Capture the cell that displays the provided text and extract its (x, y) central coordinate. 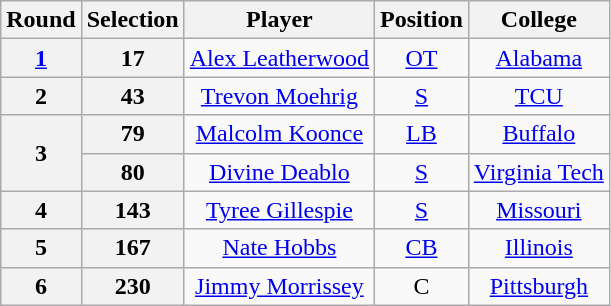
Selection (132, 20)
2 (41, 96)
Buffalo (538, 134)
TCU (538, 96)
1 (41, 58)
79 (132, 134)
LB (422, 134)
17 (132, 58)
Illinois (538, 248)
Malcolm Koonce (279, 134)
Virginia Tech (538, 172)
Position (422, 20)
Trevon Moehrig (279, 96)
Alabama (538, 58)
C (422, 286)
Jimmy Morrissey (279, 286)
Round (41, 20)
80 (132, 172)
Pittsburgh (538, 286)
3 (41, 153)
Player (279, 20)
6 (41, 286)
College (538, 20)
Tyree Gillespie (279, 210)
5 (41, 248)
43 (132, 96)
143 (132, 210)
Nate Hobbs (279, 248)
CB (422, 248)
Alex Leatherwood (279, 58)
Missouri (538, 210)
Divine Deablo (279, 172)
4 (41, 210)
OT (422, 58)
230 (132, 286)
167 (132, 248)
